For the text-containing cell, return its midpoint in (X, Y) coordinate format. 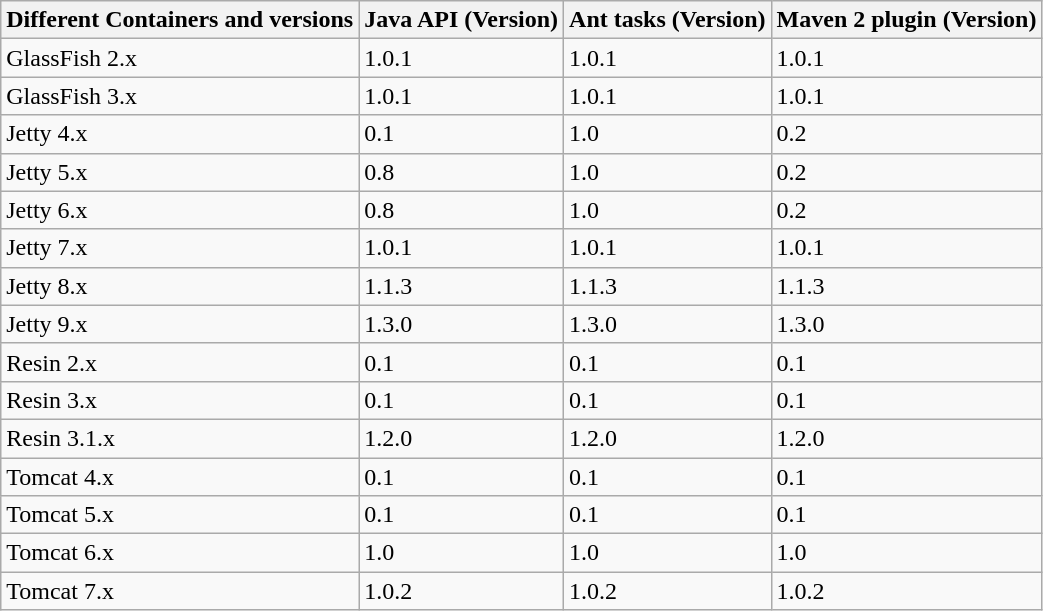
Resin 3.x (180, 400)
Jetty 9.x (180, 324)
Tomcat 5.x (180, 515)
Jetty 6.x (180, 210)
Jetty 7.x (180, 248)
Ant tasks (Version) (668, 20)
GlassFish 3.x (180, 96)
Tomcat 7.x (180, 591)
Resin 3.1.x (180, 438)
Resin 2.x (180, 362)
Tomcat 4.x (180, 477)
Maven 2 plugin (Version) (906, 20)
GlassFish 2.x (180, 58)
Jetty 4.x (180, 134)
Jetty 5.x (180, 172)
Different Containers and versions (180, 20)
Java API (Version) (462, 20)
Tomcat 6.x (180, 553)
Jetty 8.x (180, 286)
